For the text-containing cell, return its midpoint in (x, y) coordinate format. 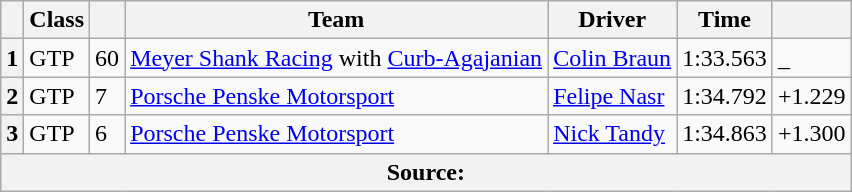
+1.229 (812, 96)
Class (57, 20)
Team (336, 20)
2 (12, 96)
3 (12, 134)
_ (812, 58)
Source: (426, 172)
Driver (612, 20)
Colin Braun (612, 58)
+1.300 (812, 134)
1:34.792 (725, 96)
6 (108, 134)
Felipe Nasr (612, 96)
Time (725, 20)
60 (108, 58)
1:33.563 (725, 58)
1 (12, 58)
Nick Tandy (612, 134)
7 (108, 96)
Meyer Shank Racing with Curb-Agajanian (336, 58)
1:34.863 (725, 134)
